Detect which cell encompasses the target text, then output its (X, Y) center coordinate. 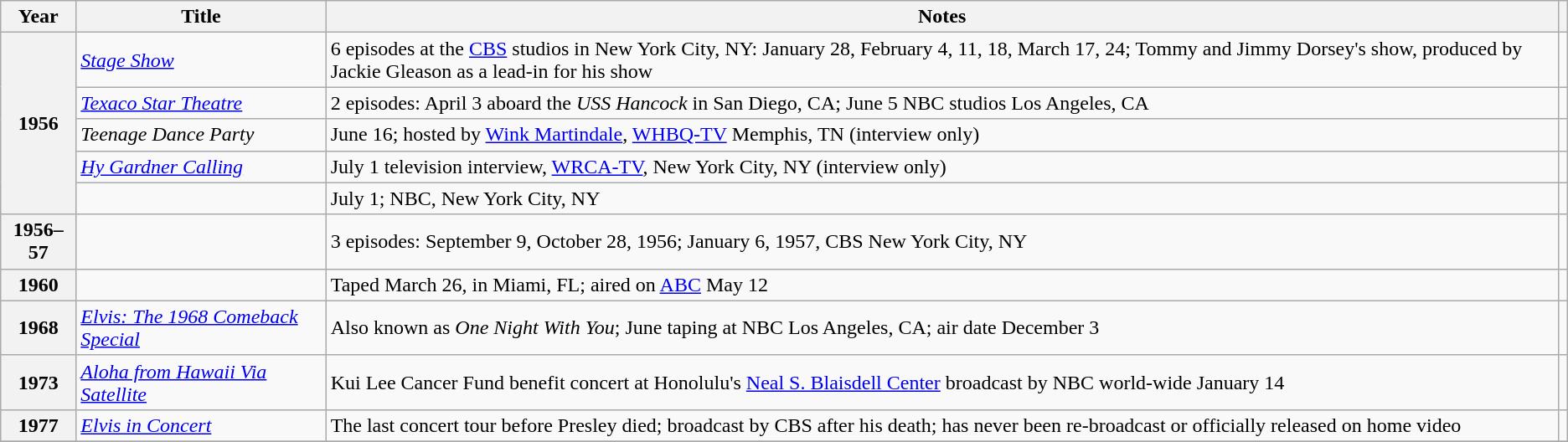
Stage Show (201, 60)
Year (39, 17)
1960 (39, 285)
Also known as One Night With You; June taping at NBC Los Angeles, CA; air date December 3 (941, 328)
The last concert tour before Presley died; broadcast by CBS after his death; has never been re-broadcast or officially released on home video (941, 425)
Hy Gardner Calling (201, 167)
Notes (941, 17)
June 16; hosted by Wink Martindale, WHBQ-TV Memphis, TN (interview only) (941, 135)
Teenage Dance Party (201, 135)
Elvis in Concert (201, 425)
1956 (39, 124)
Taped March 26, in Miami, FL; aired on ABC May 12 (941, 285)
July 1; NBC, New York City, NY (941, 198)
Elvis: The 1968 Comeback Special (201, 328)
Texaco Star Theatre (201, 103)
2 episodes: April 3 aboard the USS Hancock in San Diego, CA; June 5 NBC studios Los Angeles, CA (941, 103)
Kui Lee Cancer Fund benefit concert at Honolulu's Neal S. Blaisdell Center broadcast by NBC world-wide January 14 (941, 382)
1968 (39, 328)
Title (201, 17)
1956–57 (39, 241)
Aloha from Hawaii Via Satellite (201, 382)
1973 (39, 382)
1977 (39, 425)
July 1 television interview, WRCA-TV, New York City, NY (interview only) (941, 167)
3 episodes: September 9, October 28, 1956; January 6, 1957, CBS New York City, NY (941, 241)
